Return [x, y] of the center of cell containing provided text 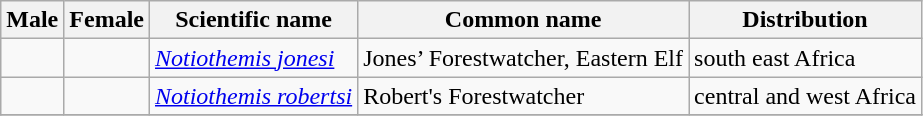
Distribution [806, 20]
Scientific name [253, 20]
Male [32, 20]
Jones’ Forestwatcher, Eastern Elf [524, 58]
Common name [524, 20]
south east Africa [806, 58]
central and west Africa [806, 96]
Notiothemis robertsi [253, 96]
Robert's Forestwatcher [524, 96]
Female [107, 20]
Notiothemis jonesi [253, 58]
